Provide the (x, y) coordinate of the cell's center where the given text is located.  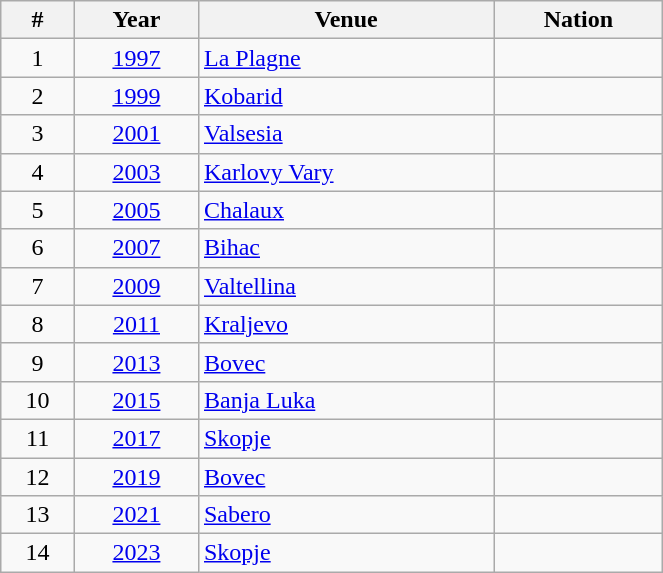
2005 (136, 210)
2017 (136, 438)
7 (38, 286)
11 (38, 438)
Valsesia (346, 134)
2021 (136, 515)
2015 (136, 400)
Venue (346, 20)
Kobarid (346, 96)
# (38, 20)
Valtellina (346, 286)
Bihac (346, 248)
10 (38, 400)
8 (38, 324)
1997 (136, 58)
Banja Luka (346, 400)
2023 (136, 553)
Karlovy Vary (346, 172)
9 (38, 362)
1999 (136, 96)
Chalaux (346, 210)
Year (136, 20)
2001 (136, 134)
4 (38, 172)
2009 (136, 286)
1 (38, 58)
13 (38, 515)
2 (38, 96)
2003 (136, 172)
14 (38, 553)
3 (38, 134)
Kraljevo (346, 324)
12 (38, 477)
6 (38, 248)
Nation (578, 20)
2013 (136, 362)
Sabero (346, 515)
La Plagne (346, 58)
2007 (136, 248)
2019 (136, 477)
5 (38, 210)
2011 (136, 324)
